Extract the [x, y] coordinate from the center of the cell holding the provided text.  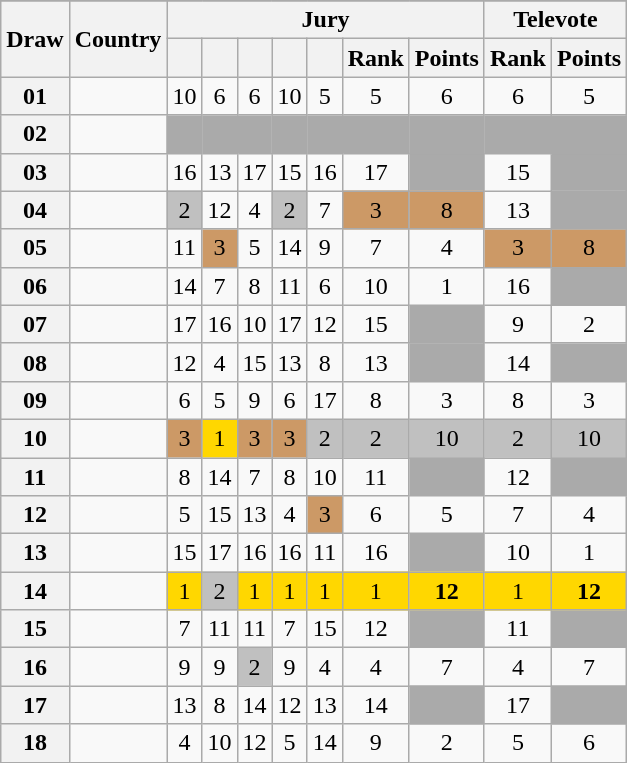
Televote [555, 20]
05 [35, 248]
03 [35, 172]
09 [35, 400]
08 [35, 362]
Country [118, 39]
06 [35, 286]
18 [35, 743]
Jury [326, 20]
02 [35, 134]
04 [35, 210]
07 [35, 324]
01 [35, 96]
Draw [35, 39]
